Determine the (x, y) coordinate at the center of the cell enclosing the given text.  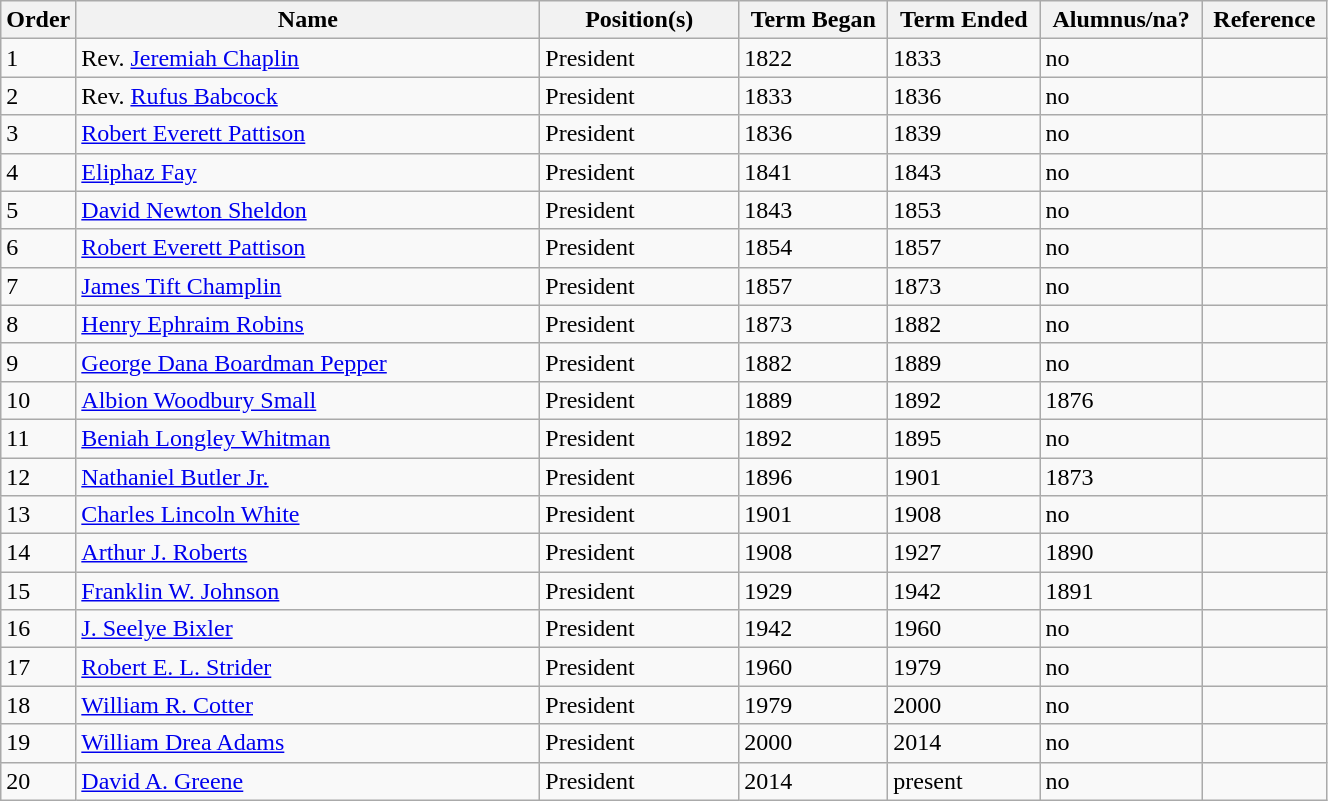
present (964, 781)
3 (38, 134)
12 (38, 477)
William R. Cotter (308, 705)
Arthur J. Roberts (308, 553)
J. Seelye Bixler (308, 629)
1929 (814, 591)
1876 (1122, 400)
1927 (964, 553)
Order (38, 20)
1890 (1122, 553)
Nathaniel Butler Jr. (308, 477)
Robert E. L. Strider (308, 667)
Franklin W. Johnson (308, 591)
20 (38, 781)
Charles Lincoln White (308, 515)
9 (38, 362)
1895 (964, 438)
Reference (1264, 20)
Alumnus/na? (1122, 20)
George Dana Boardman Pepper (308, 362)
Albion Woodbury Small (308, 400)
Rev. Rufus Babcock (308, 96)
James Tift Champlin (308, 286)
11 (38, 438)
13 (38, 515)
1822 (814, 58)
1854 (814, 248)
Name (308, 20)
Position(s) (640, 20)
Beniah Longley Whitman (308, 438)
19 (38, 743)
1853 (964, 210)
6 (38, 248)
Term Ended (964, 20)
8 (38, 324)
16 (38, 629)
1891 (1122, 591)
17 (38, 667)
David A. Greene (308, 781)
2 (38, 96)
David Newton Sheldon (308, 210)
7 (38, 286)
10 (38, 400)
Rev. Jeremiah Chaplin (308, 58)
14 (38, 553)
1841 (814, 172)
Eliphaz Fay (308, 172)
5 (38, 210)
Term Began (814, 20)
Henry Ephraim Robins (308, 324)
1839 (964, 134)
1896 (814, 477)
1 (38, 58)
15 (38, 591)
William Drea Adams (308, 743)
4 (38, 172)
18 (38, 705)
